Pinpoint the cell where the given text exists, returning its [X, Y] midpoint coordinate. 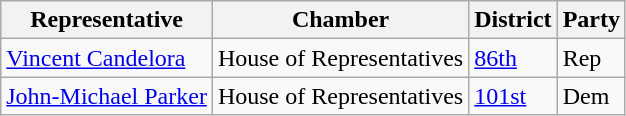
101st [513, 96]
Representative [107, 20]
Vincent Candelora [107, 58]
John-Michael Parker [107, 96]
Chamber [340, 20]
Dem [591, 96]
Rep [591, 58]
District [513, 20]
Party [591, 20]
86th [513, 58]
